Identify which cell holds the provided text, then report its (x, y) central coordinate. 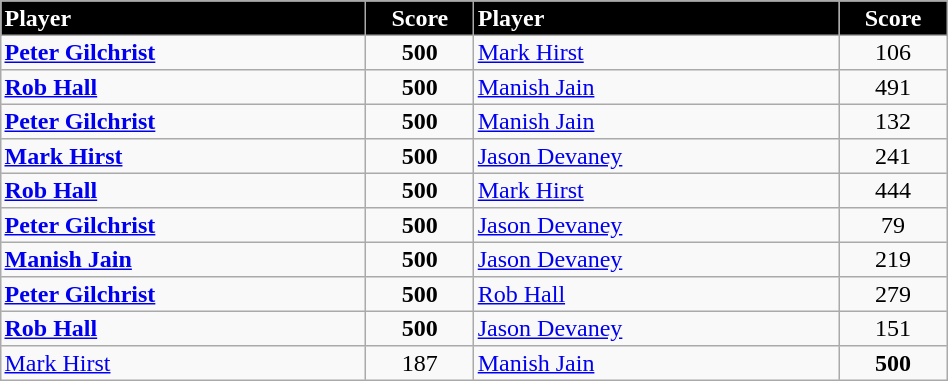
219 (893, 259)
241 (893, 156)
279 (893, 294)
491 (893, 87)
151 (893, 328)
132 (893, 121)
187 (420, 363)
106 (893, 52)
79 (893, 225)
444 (893, 190)
